Return [x, y] of the center of cell containing provided text 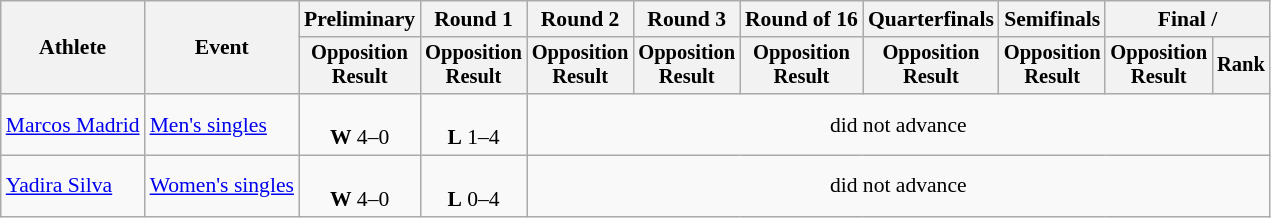
Preliminary [360, 19]
Semifinals [1052, 19]
Final / [1187, 19]
Yadira Silva [73, 186]
L 0–4 [474, 186]
Round 2 [580, 19]
Athlete [73, 48]
Event [222, 48]
L 1–4 [474, 124]
Round 3 [686, 19]
Quarterfinals [931, 19]
Marcos Madrid [73, 124]
Rank [1241, 66]
Round 1 [474, 19]
Round of 16 [802, 19]
Men's singles [222, 124]
Women's singles [222, 186]
